Determine the [X, Y] coordinate at the center of the cell enclosing the given text.  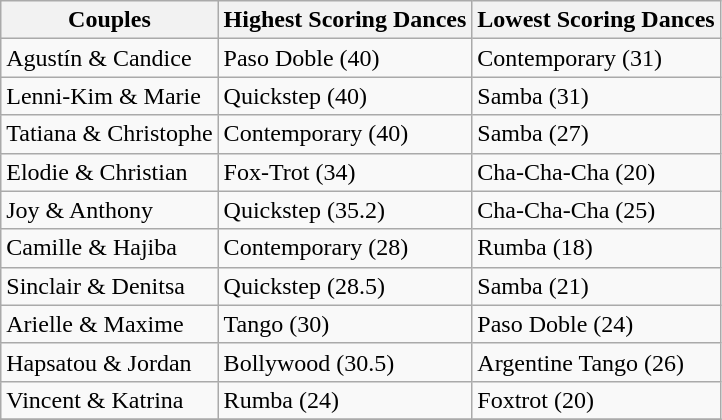
Rumba (18) [596, 248]
Couples [110, 20]
Lenni-Kim & Marie [110, 96]
Joy & Anthony [110, 210]
Contemporary (31) [596, 58]
Quickstep (35.2) [345, 210]
Argentine Tango (26) [596, 362]
Hapsatou & Jordan [110, 362]
Lowest Scoring Dances [596, 20]
Camille & Hajiba [110, 248]
Rumba (24) [345, 400]
Quickstep (40) [345, 96]
Highest Scoring Dances [345, 20]
Contemporary (40) [345, 134]
Agustín & Candice [110, 58]
Contemporary (28) [345, 248]
Samba (21) [596, 286]
Paso Doble (40) [345, 58]
Samba (27) [596, 134]
Bollywood (30.5) [345, 362]
Cha-Cha-Cha (25) [596, 210]
Fox-Trot (34) [345, 172]
Tango (30) [345, 324]
Samba (31) [596, 96]
Paso Doble (24) [596, 324]
Elodie & Christian [110, 172]
Cha-Cha-Cha (20) [596, 172]
Arielle & Maxime [110, 324]
Sinclair & Denitsa [110, 286]
Quickstep (28.5) [345, 286]
Vincent & Katrina [110, 400]
Tatiana & Christophe [110, 134]
Foxtrot (20) [596, 400]
